Find where the given text appears and provide that cell's center as (X, Y) coordinate. 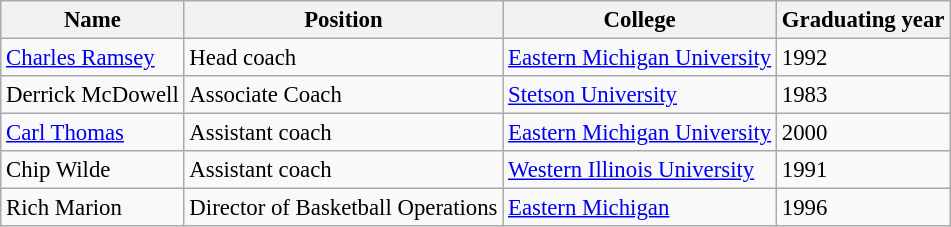
Name (92, 20)
1996 (864, 208)
Associate Coach (344, 95)
Graduating year (864, 20)
Carl Thomas (92, 133)
Stetson University (640, 95)
Rich Marion (92, 208)
1991 (864, 170)
College (640, 20)
2000 (864, 133)
1983 (864, 95)
Eastern Michigan (640, 208)
Derrick McDowell (92, 95)
Position (344, 20)
Director of Basketball Operations (344, 208)
Charles Ramsey (92, 58)
Head coach (344, 58)
Chip Wilde (92, 170)
Western Illinois University (640, 170)
1992 (864, 58)
